From the cell containing the given text, extract its center point as [x, y] coordinate. 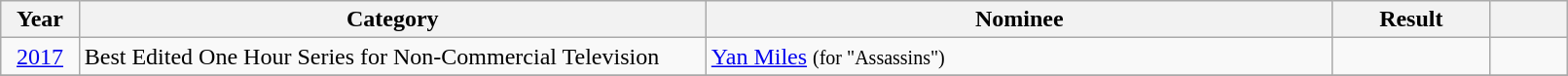
Yan Miles (for "Assassins") [1019, 57]
2017 [40, 57]
Category [392, 19]
Best Edited One Hour Series for Non-Commercial Television [392, 57]
Year [40, 19]
Nominee [1019, 19]
Result [1411, 19]
